From the cell containing the given text, extract its center point as (x, y) coordinate. 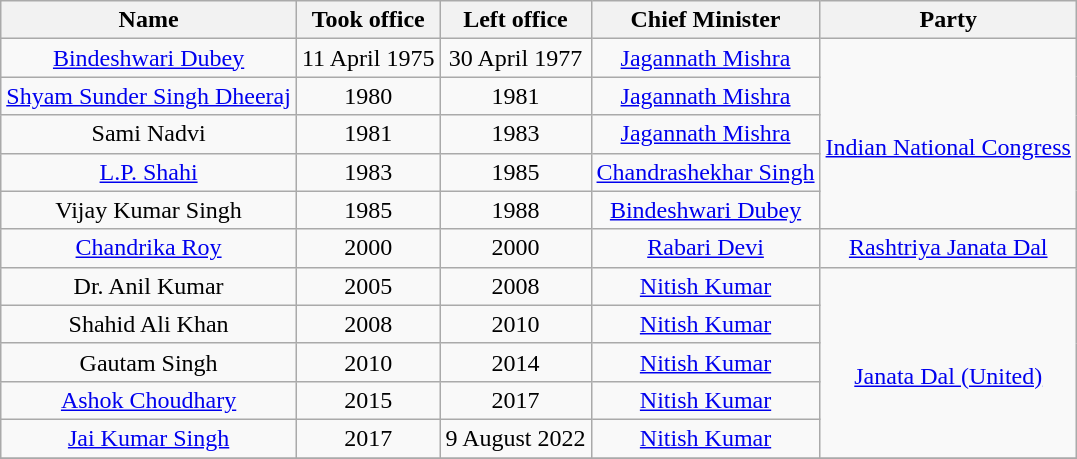
Left office (516, 20)
2014 (516, 362)
Name (149, 20)
1980 (368, 96)
11 April 1975 (368, 58)
Chandrashekhar Singh (706, 172)
9 August 2022 (516, 438)
Shyam Sunder Singh Dheeraj (149, 96)
Sami Nadvi (149, 134)
Party (948, 20)
30 April 1977 (516, 58)
Vijay Kumar Singh (149, 210)
Chief Minister (706, 20)
Rashtriya Janata Dal (948, 248)
Jai Kumar Singh (149, 438)
Took office (368, 20)
Shahid Ali Khan (149, 324)
L.P. Shahi (149, 172)
Chandrika Roy (149, 248)
Ashok Choudhary (149, 400)
Dr. Anil Kumar (149, 286)
Gautam Singh (149, 362)
1988 (516, 210)
Rabari Devi (706, 248)
2005 (368, 286)
Janata Dal (United) (948, 362)
2015 (368, 400)
Indian National Congress (948, 134)
